Search for the cell housing the specified text and yield its [x, y] center coordinate. 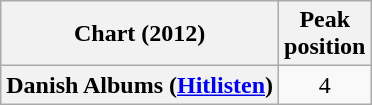
Peakposition [325, 34]
4 [325, 85]
Chart (2012) [140, 34]
Danish Albums (Hitlisten) [140, 85]
